Extract the (x, y) coordinate from the center of the cell holding the provided text.  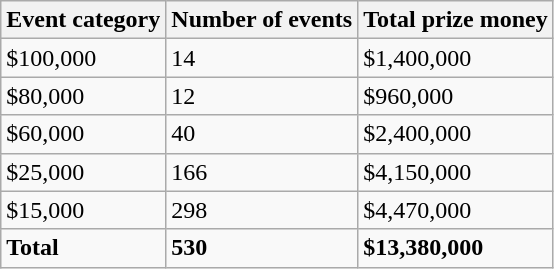
$2,400,000 (456, 134)
14 (262, 58)
530 (262, 248)
$80,000 (84, 96)
Total prize money (456, 20)
$4,470,000 (456, 210)
$25,000 (84, 172)
Total (84, 248)
Event category (84, 20)
166 (262, 172)
298 (262, 210)
12 (262, 96)
$1,400,000 (456, 58)
Number of events (262, 20)
40 (262, 134)
$100,000 (84, 58)
$13,380,000 (456, 248)
$60,000 (84, 134)
$960,000 (456, 96)
$15,000 (84, 210)
$4,150,000 (456, 172)
